Pinpoint the cell where the given text exists, returning its (x, y) midpoint coordinate. 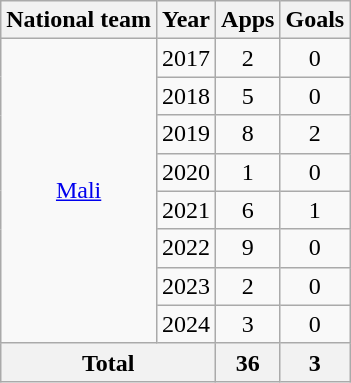
2024 (186, 324)
2017 (186, 58)
2023 (186, 286)
6 (248, 210)
5 (248, 96)
9 (248, 248)
2018 (186, 96)
2022 (186, 248)
2021 (186, 210)
Goals (315, 20)
Apps (248, 20)
8 (248, 134)
Year (186, 20)
2019 (186, 134)
National team (79, 20)
Total (108, 362)
36 (248, 362)
2020 (186, 172)
Mali (79, 191)
